Detect which cell encompasses the target text, then output its [x, y] center coordinate. 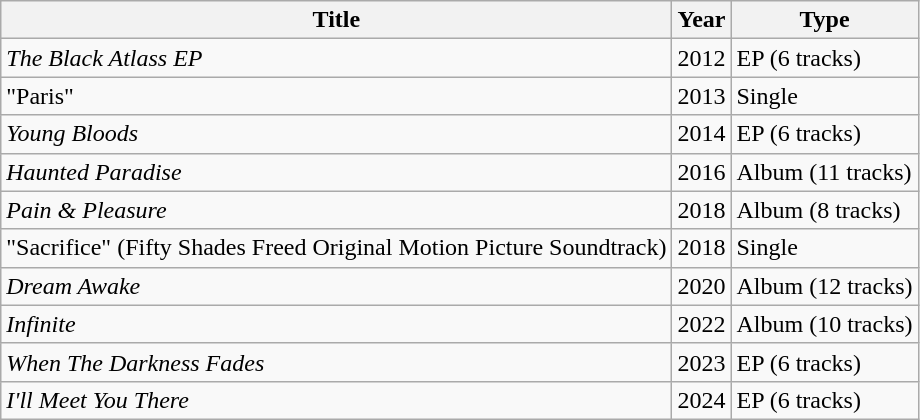
2016 [702, 172]
"Paris" [336, 96]
"Sacrifice" (Fifty Shades Freed Original Motion Picture Soundtrack) [336, 248]
Album (11 tracks) [824, 172]
Type [824, 20]
2014 [702, 134]
2022 [702, 324]
Album (10 tracks) [824, 324]
Infinite [336, 324]
Pain & Pleasure [336, 210]
When The Darkness Fades [336, 362]
Dream Awake [336, 286]
Year [702, 20]
The Black Atlass EP [336, 58]
2024 [702, 400]
Album (12 tracks) [824, 286]
2020 [702, 286]
I'll Meet You There [336, 400]
Title [336, 20]
2012 [702, 58]
2013 [702, 96]
Young Bloods [336, 134]
Album (8 tracks) [824, 210]
Haunted Paradise [336, 172]
2023 [702, 362]
